Return the (X, Y) coordinate for the center point of the cell that contains the specified text.  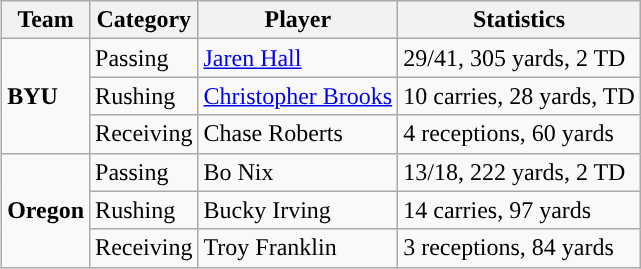
29/41, 305 yards, 2 TD (520, 58)
Statistics (520, 20)
3 receptions, 84 yards (520, 248)
Jaren Hall (298, 58)
Player (298, 20)
Oregon (46, 210)
14 carries, 97 yards (520, 210)
Troy Franklin (298, 248)
Team (46, 20)
Bo Nix (298, 172)
4 receptions, 60 yards (520, 134)
BYU (46, 96)
10 carries, 28 yards, TD (520, 96)
13/18, 222 yards, 2 TD (520, 172)
Bucky Irving (298, 210)
Category (144, 20)
Chase Roberts (298, 134)
Christopher Brooks (298, 96)
